Return the [x, y] coordinate for the center point of the cell that contains the specified text.  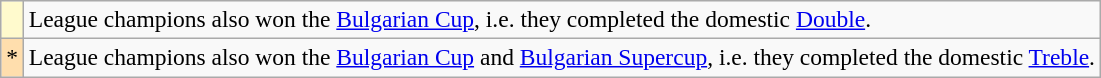
* [12, 57]
League champions also won the Bulgarian Cup, i.e. they completed the domestic Double. [562, 19]
League champions also won the Bulgarian Cup and Bulgarian Supercup, i.e. they completed the domestic Treble. [562, 57]
